From the cell containing the given text, extract its center point as [X, Y] coordinate. 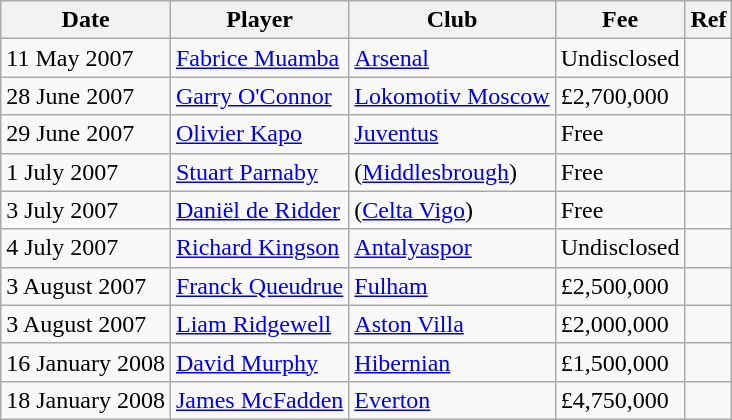
4 July 2007 [86, 248]
Garry O'Connor [259, 96]
28 June 2007 [86, 96]
16 January 2008 [86, 362]
18 January 2008 [86, 400]
£2,500,000 [620, 286]
Date [86, 20]
Stuart Parnaby [259, 172]
Fulham [452, 286]
Antalyaspor [452, 248]
(Middlesbrough) [452, 172]
£2,700,000 [620, 96]
Lokomotiv Moscow [452, 96]
11 May 2007 [86, 58]
Aston Villa [452, 324]
1 July 2007 [86, 172]
£2,000,000 [620, 324]
Daniël de Ridder [259, 210]
James McFadden [259, 400]
Franck Queudrue [259, 286]
Hibernian [452, 362]
Olivier Kapo [259, 134]
Everton [452, 400]
Fabrice Muamba [259, 58]
Player [259, 20]
Ref [708, 20]
Arsenal [452, 58]
3 July 2007 [86, 210]
Club [452, 20]
Juventus [452, 134]
Fee [620, 20]
Liam Ridgewell [259, 324]
Richard Kingson [259, 248]
David Murphy [259, 362]
(Celta Vigo) [452, 210]
£4,750,000 [620, 400]
£1,500,000 [620, 362]
29 June 2007 [86, 134]
